Return (X, Y) of the center of cell containing provided text 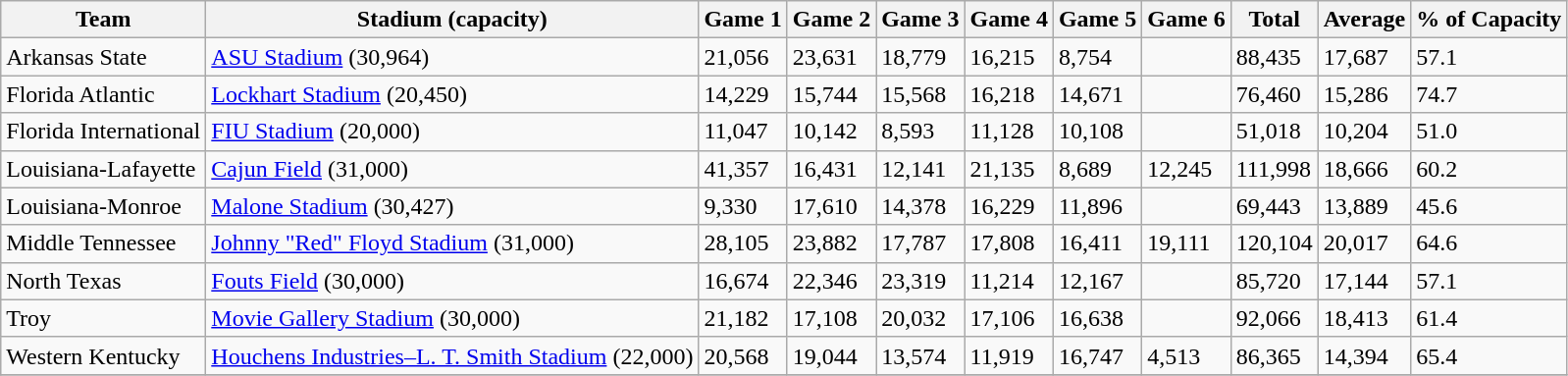
12,245 (1186, 169)
74.7 (1490, 94)
65.4 (1490, 355)
18,666 (1364, 169)
Louisiana-Monroe (104, 206)
11,919 (1009, 355)
15,744 (831, 94)
12,141 (920, 169)
92,066 (1274, 318)
21,182 (743, 318)
Malone Stadium (30,427) (452, 206)
Game 2 (831, 20)
13,574 (920, 355)
8,593 (920, 132)
10,108 (1097, 132)
Game 5 (1097, 20)
11,896 (1097, 206)
16,747 (1097, 355)
14,394 (1364, 355)
Game 1 (743, 20)
ASU Stadium (30,964) (452, 57)
17,610 (831, 206)
85,720 (1274, 281)
Stadium (capacity) (452, 20)
Florida Atlantic (104, 94)
69,443 (1274, 206)
16,215 (1009, 57)
18,413 (1364, 318)
Louisiana-Lafayette (104, 169)
10,142 (831, 132)
120,104 (1274, 243)
45.6 (1490, 206)
19,044 (831, 355)
17,108 (831, 318)
Movie Gallery Stadium (30,000) (452, 318)
16,411 (1097, 243)
16,638 (1097, 318)
Game 4 (1009, 20)
76,460 (1274, 94)
60.2 (1490, 169)
23,319 (920, 281)
23,631 (831, 57)
12,167 (1097, 281)
86,365 (1274, 355)
18,779 (920, 57)
Lockhart Stadium (20,450) (452, 94)
19,111 (1186, 243)
Houchens Industries–L. T. Smith Stadium (22,000) (452, 355)
16,674 (743, 281)
16,431 (831, 169)
Cajun Field (31,000) (452, 169)
Arkansas State (104, 57)
61.4 (1490, 318)
Florida International (104, 132)
11,047 (743, 132)
Average (1364, 20)
16,218 (1009, 94)
21,056 (743, 57)
14,229 (743, 94)
20,032 (920, 318)
Total (1274, 20)
28,105 (743, 243)
17,687 (1364, 57)
22,346 (831, 281)
FIU Stadium (20,000) (452, 132)
41,357 (743, 169)
21,135 (1009, 169)
15,286 (1364, 94)
Troy (104, 318)
13,889 (1364, 206)
9,330 (743, 206)
51.0 (1490, 132)
51,018 (1274, 132)
8,689 (1097, 169)
Western Kentucky (104, 355)
23,882 (831, 243)
Fouts Field (30,000) (452, 281)
11,128 (1009, 132)
14,378 (920, 206)
20,017 (1364, 243)
16,229 (1009, 206)
Middle Tennessee (104, 243)
111,998 (1274, 169)
17,787 (920, 243)
14,671 (1097, 94)
17,144 (1364, 281)
North Texas (104, 281)
4,513 (1186, 355)
17,808 (1009, 243)
15,568 (920, 94)
11,214 (1009, 281)
% of Capacity (1490, 20)
Johnny "Red" Floyd Stadium (31,000) (452, 243)
10,204 (1364, 132)
Game 6 (1186, 20)
88,435 (1274, 57)
8,754 (1097, 57)
20,568 (743, 355)
Game 3 (920, 20)
64.6 (1490, 243)
17,106 (1009, 318)
Team (104, 20)
